Pinpoint the cell where the given text exists, returning its [x, y] midpoint coordinate. 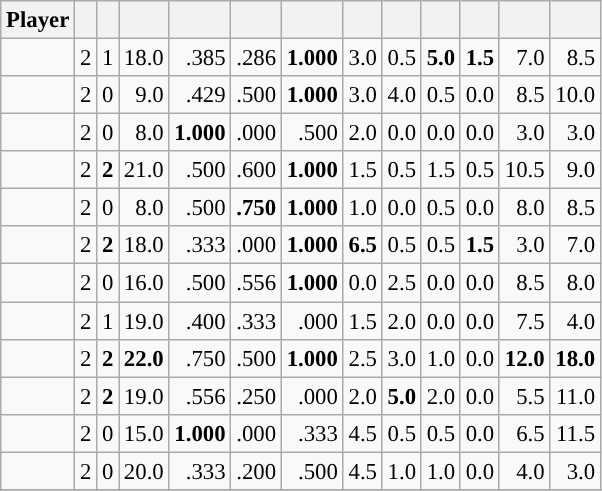
.250 [256, 396]
.429 [200, 95]
10.0 [575, 95]
.385 [200, 58]
10.5 [524, 170]
Player [38, 20]
.400 [200, 321]
5.5 [524, 396]
12.0 [524, 358]
7.5 [524, 321]
20.0 [144, 471]
11.5 [575, 433]
15.0 [144, 433]
16.0 [144, 283]
.200 [256, 471]
.286 [256, 58]
21.0 [144, 170]
11.0 [575, 396]
.600 [256, 170]
22.0 [144, 358]
